Return [x, y] of the center of cell containing provided text 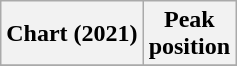
Peakposition [189, 34]
Chart (2021) [72, 34]
